Identify which cell holds the provided text, then report its (X, Y) central coordinate. 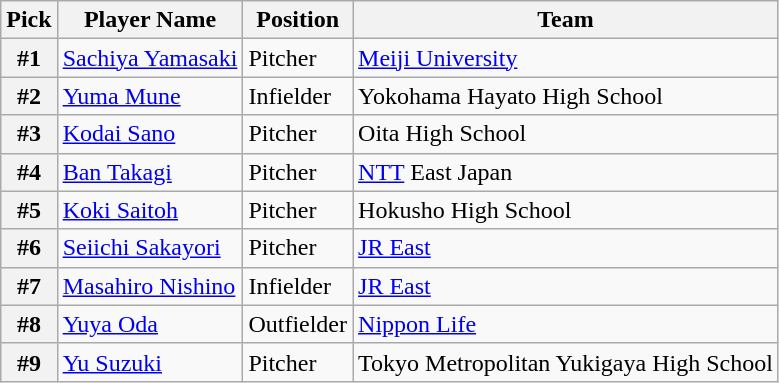
#1 (29, 58)
Outfielder (298, 324)
#4 (29, 172)
Masahiro Nishino (150, 286)
Oita High School (566, 134)
#2 (29, 96)
#9 (29, 362)
Pick (29, 20)
#6 (29, 248)
Yokohama Hayato High School (566, 96)
NTT East Japan (566, 172)
Player Name (150, 20)
Ban Takagi (150, 172)
#7 (29, 286)
Tokyo Metropolitan Yukigaya High School (566, 362)
#8 (29, 324)
#5 (29, 210)
Yuya Oda (150, 324)
Kodai Sano (150, 134)
Yu Suzuki (150, 362)
#3 (29, 134)
Meiji University (566, 58)
Team (566, 20)
Sachiya Yamasaki (150, 58)
Nippon Life (566, 324)
Seiichi Sakayori (150, 248)
Hokusho High School (566, 210)
Yuma Mune (150, 96)
Position (298, 20)
Koki Saitoh (150, 210)
